Return the [X, Y] coordinate for the center point of the cell that contains the specified text.  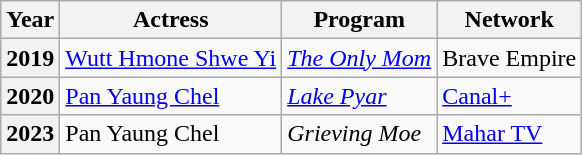
Network [510, 20]
Program [360, 20]
Brave Empire [510, 58]
Canal+ [510, 96]
Actress [171, 20]
Grieving Moe [360, 134]
Lake Pyar [360, 96]
2020 [30, 96]
Year [30, 20]
Wutt Hmone Shwe Yi [171, 58]
2019 [30, 58]
The Only Mom [360, 58]
2023 [30, 134]
Mahar TV [510, 134]
